Locate the cell with the specified text and output its [X, Y] center coordinate. 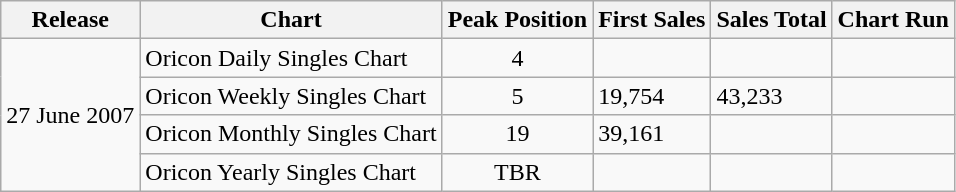
TBR [517, 172]
Chart [291, 20]
Release [70, 20]
First Sales [652, 20]
Oricon Weekly Singles Chart [291, 96]
Chart Run [893, 20]
43,233 [772, 96]
5 [517, 96]
Oricon Monthly Singles Chart [291, 134]
4 [517, 58]
Peak Position [517, 20]
39,161 [652, 134]
19 [517, 134]
Oricon Yearly Singles Chart [291, 172]
Sales Total [772, 20]
19,754 [652, 96]
Oricon Daily Singles Chart [291, 58]
27 June 2007 [70, 115]
